Identify which cell holds the provided text, then report its (x, y) central coordinate. 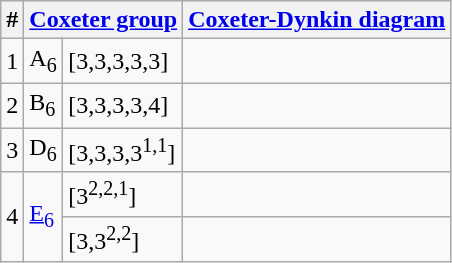
E6 (44, 216)
# (12, 20)
B6 (44, 105)
[32,2,1] (123, 194)
D6 (44, 150)
Coxeter group (104, 20)
3 (12, 150)
[3,32,2] (123, 240)
A6 (44, 61)
Coxeter-Dynkin diagram (317, 20)
[3,3,3,31,1] (123, 150)
1 (12, 61)
[3,3,3,3,3] (123, 61)
4 (12, 216)
[3,3,3,3,4] (123, 105)
2 (12, 105)
